Search for the cell housing the specified text and yield its [x, y] center coordinate. 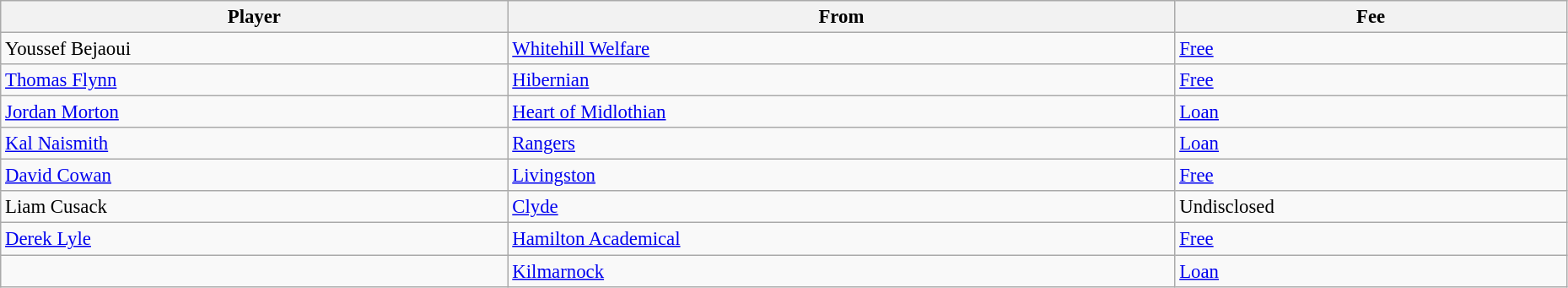
Livingston [842, 176]
Player [255, 17]
Rangers [842, 144]
Fee [1371, 17]
Thomas Flynn [255, 80]
Jordan Morton [255, 112]
Kilmarnock [842, 271]
Youssef Bejaoui [255, 49]
Heart of Midlothian [842, 112]
David Cowan [255, 176]
Derek Lyle [255, 239]
Liam Cusack [255, 207]
Kal Naismith [255, 144]
Hamilton Academical [842, 239]
Hibernian [842, 80]
Whitehill Welfare [842, 49]
Clyde [842, 207]
Undisclosed [1371, 207]
From [842, 17]
